Scan for the cell matching the given text and deliver its (X, Y) coordinate at center. 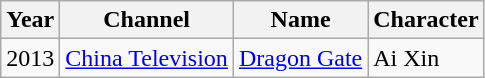
Character (426, 20)
Ai Xin (426, 58)
China Television (147, 58)
Year (30, 20)
Dragon Gate (300, 58)
Name (300, 20)
Channel (147, 20)
2013 (30, 58)
